Extract the (x, y) coordinate from the center of the cell holding the provided text.  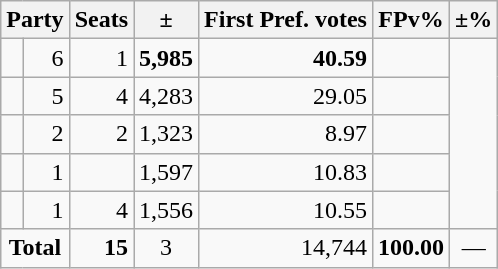
Total (35, 248)
40.59 (286, 58)
100.00 (410, 248)
Seats (101, 20)
FPv% (410, 20)
10.55 (286, 210)
8.97 (286, 134)
±% (474, 20)
First Pref. votes (286, 20)
5 (46, 96)
3 (166, 248)
— (474, 248)
5,985 (166, 58)
± (166, 20)
1,323 (166, 134)
6 (46, 58)
14,744 (286, 248)
10.83 (286, 172)
4,283 (166, 96)
1,556 (166, 210)
15 (101, 248)
1,597 (166, 172)
Party (35, 20)
29.05 (286, 96)
